Find where the given text appears and provide that cell's center as (X, Y) coordinate. 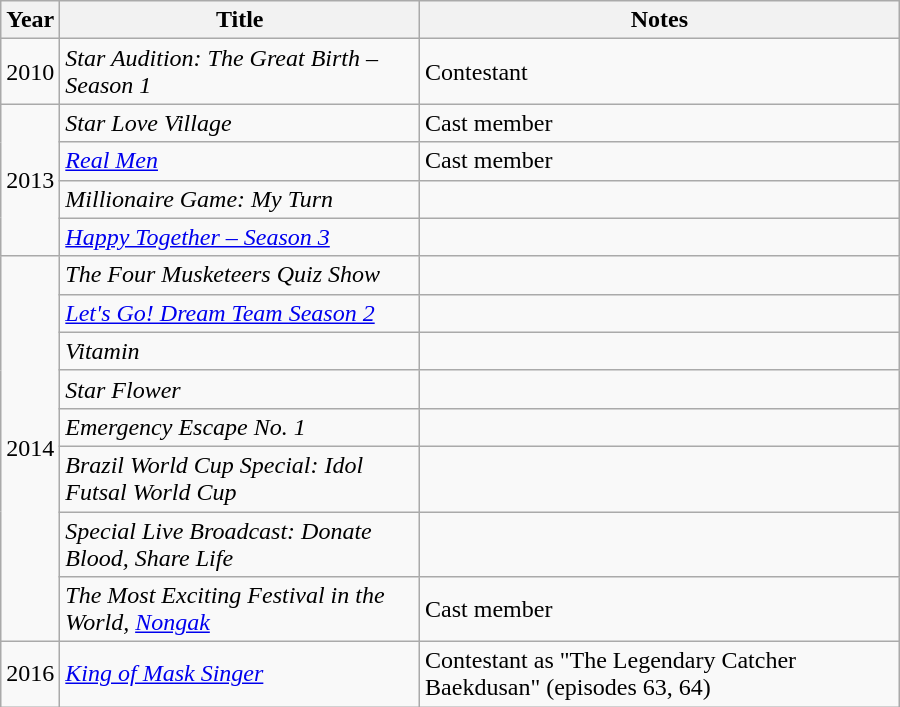
2016 (30, 674)
The Most Exciting Festival in the World, Nongak (240, 610)
Happy Together – Season 3 (240, 237)
Star Flower (240, 389)
2014 (30, 449)
Star Audition: The Great Birth – Season 1 (240, 72)
Millionaire Game: My Turn (240, 199)
2010 (30, 72)
Title (240, 20)
Star Love Village (240, 123)
Real Men (240, 161)
Let's Go! Dream Team Season 2 (240, 313)
Contestant (660, 72)
Notes (660, 20)
King of Mask Singer (240, 674)
Special Live Broadcast: Donate Blood, Share Life (240, 544)
2013 (30, 180)
The Four Musketeers Quiz Show (240, 275)
Brazil World Cup Special: Idol Futsal World Cup (240, 478)
Emergency Escape No. 1 (240, 427)
Vitamin (240, 351)
Year (30, 20)
Contestant as "The Legendary Catcher Baekdusan" (episodes 63, 64) (660, 674)
